Identify which cell holds the provided text, then report its (x, y) central coordinate. 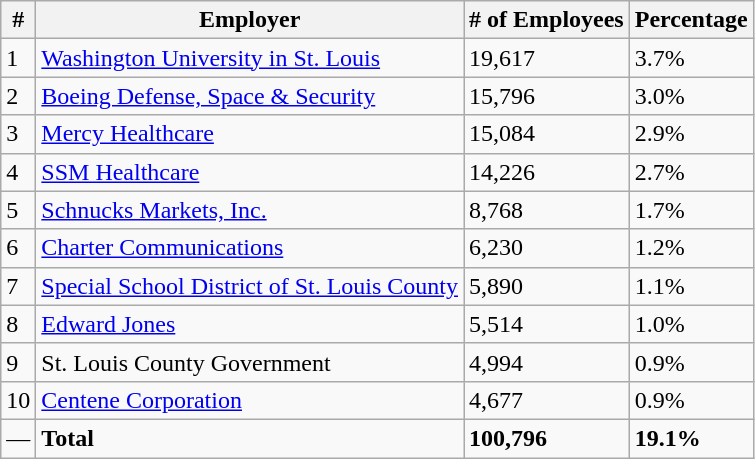
5 (18, 210)
7 (18, 286)
1.2% (691, 248)
19.1% (691, 438)
1.7% (691, 210)
15,084 (547, 134)
Schnucks Markets, Inc. (250, 210)
Centene Corporation (250, 400)
1.1% (691, 286)
1 (18, 58)
St. Louis County Government (250, 362)
5,890 (547, 286)
# of Employees (547, 20)
9 (18, 362)
4 (18, 172)
2.7% (691, 172)
Percentage (691, 20)
3.7% (691, 58)
1.0% (691, 324)
19,617 (547, 58)
# (18, 20)
Charter Communications (250, 248)
Boeing Defense, Space & Security (250, 96)
6 (18, 248)
Employer (250, 20)
8 (18, 324)
Mercy Healthcare (250, 134)
Special School District of St. Louis County (250, 286)
10 (18, 400)
2.9% (691, 134)
— (18, 438)
2 (18, 96)
3.0% (691, 96)
Washington University in St. Louis (250, 58)
4,994 (547, 362)
SSM Healthcare (250, 172)
100,796 (547, 438)
8,768 (547, 210)
6,230 (547, 248)
3 (18, 134)
15,796 (547, 96)
5,514 (547, 324)
Edward Jones (250, 324)
4,677 (547, 400)
Total (250, 438)
14,226 (547, 172)
